For the text-containing cell, return its midpoint in (X, Y) coordinate format. 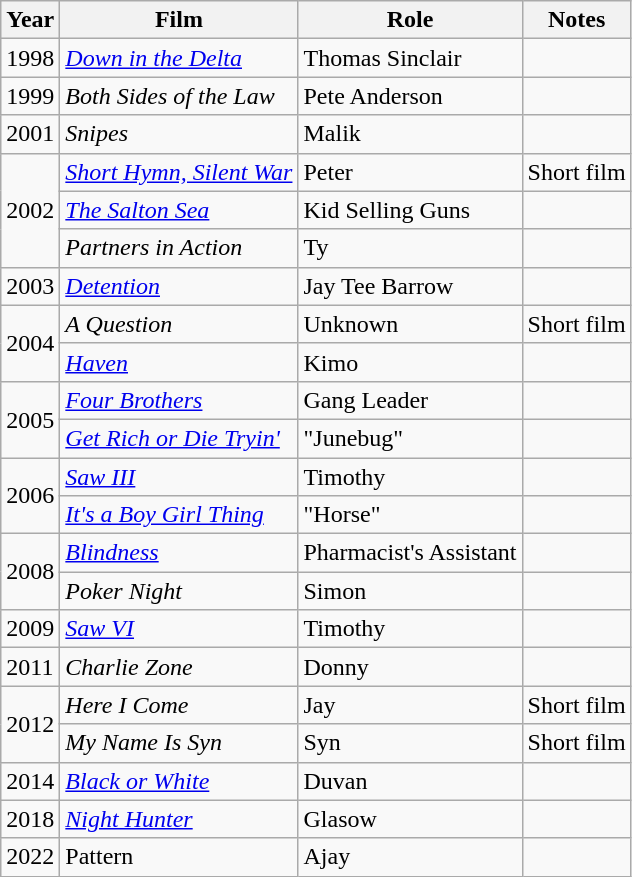
1998 (30, 58)
Malik (410, 134)
"Horse" (410, 515)
2011 (30, 667)
Blindness (179, 553)
Kimo (410, 362)
Simon (410, 591)
Saw III (179, 477)
Notes (576, 20)
Ty (410, 248)
Partners in Action (179, 248)
Pete Anderson (410, 96)
Haven (179, 362)
Night Hunter (179, 819)
Here I Come (179, 705)
Black or White (179, 781)
Film (179, 20)
Poker Night (179, 591)
Charlie Zone (179, 667)
Pharmacist's Assistant (410, 553)
2012 (30, 724)
Jay Tee Barrow (410, 286)
2022 (30, 857)
2018 (30, 819)
2008 (30, 572)
Duvan (410, 781)
Unknown (410, 324)
Both Sides of the Law (179, 96)
Glasow (410, 819)
A Question (179, 324)
Snipes (179, 134)
Down in the Delta (179, 58)
The Salton Sea (179, 210)
Saw VI (179, 629)
2009 (30, 629)
Donny (410, 667)
2005 (30, 419)
2001 (30, 134)
Four Brothers (179, 400)
Gang Leader (410, 400)
Role (410, 20)
Ajay (410, 857)
1999 (30, 96)
Kid Selling Guns (410, 210)
2002 (30, 210)
My Name Is Syn (179, 743)
Jay (410, 705)
Pattern (179, 857)
It's a Boy Girl Thing (179, 515)
2003 (30, 286)
Year (30, 20)
Thomas Sinclair (410, 58)
2006 (30, 496)
Get Rich or Die Tryin' (179, 438)
Detention (179, 286)
Syn (410, 743)
"Junebug" (410, 438)
2004 (30, 343)
Peter (410, 172)
Short Hymn, Silent War (179, 172)
2014 (30, 781)
